Pinpoint the cell where the given text exists, returning its [X, Y] midpoint coordinate. 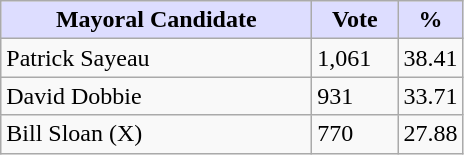
931 [355, 96]
David Dobbie [156, 96]
27.88 [430, 134]
Mayoral Candidate [156, 20]
38.41 [430, 58]
Bill Sloan (X) [156, 134]
Vote [355, 20]
1,061 [355, 58]
33.71 [430, 96]
770 [355, 134]
Patrick Sayeau [156, 58]
% [430, 20]
